Pinpoint the cell where the given text exists, returning its (x, y) midpoint coordinate. 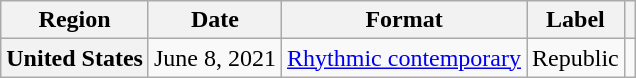
Label (576, 20)
Format (404, 20)
Republic (576, 58)
United States (75, 58)
Region (75, 20)
June 8, 2021 (214, 58)
Date (214, 20)
Rhythmic contemporary (404, 58)
